Scan for the cell matching the given text and deliver its [x, y] coordinate at center. 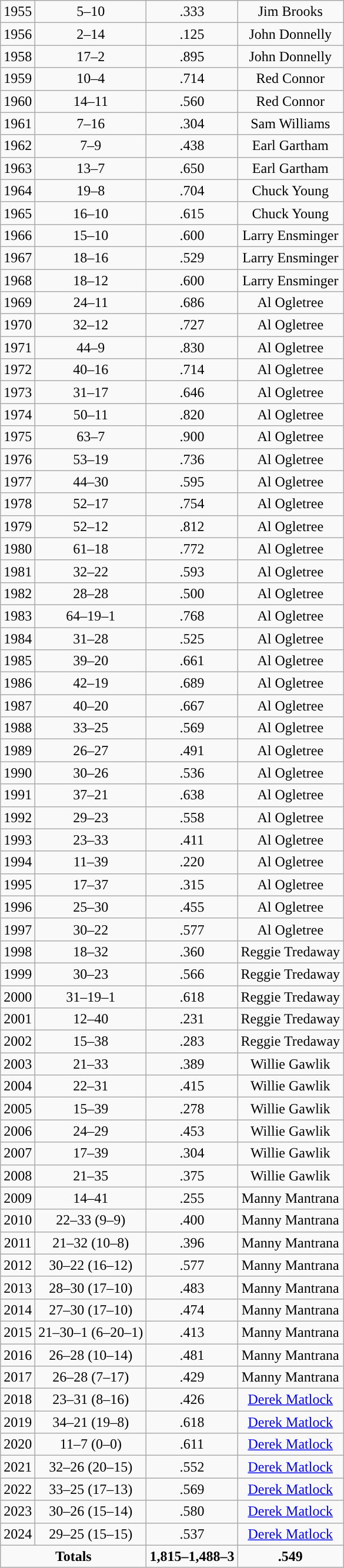
.413 [192, 1332]
1977 [18, 482]
32–22 [91, 571]
2023 [18, 1512]
.566 [192, 974]
27–30 (17–10) [91, 1310]
22–31 [91, 1086]
1995 [18, 885]
.426 [192, 1400]
17–37 [91, 885]
44–9 [91, 348]
40–16 [91, 370]
2012 [18, 1265]
1983 [18, 616]
.278 [192, 1109]
2008 [18, 1176]
.375 [192, 1176]
26–27 [91, 750]
2001 [18, 1019]
.820 [192, 415]
.611 [192, 1444]
.727 [192, 325]
32–26 (20–15) [91, 1467]
1988 [18, 728]
1958 [18, 56]
.646 [192, 392]
10–4 [91, 79]
1996 [18, 907]
63–7 [91, 437]
24–11 [91, 303]
7–16 [91, 124]
1976 [18, 459]
12–40 [91, 1019]
2010 [18, 1220]
.220 [192, 862]
11–7 (0–0) [91, 1444]
.689 [192, 683]
1991 [18, 795]
.360 [192, 952]
Jim Brooks [290, 12]
15–10 [91, 235]
1981 [18, 571]
.638 [192, 795]
34–21 (19–8) [91, 1422]
.536 [192, 773]
37–21 [91, 795]
.525 [192, 638]
29–23 [91, 818]
.455 [192, 907]
32–12 [91, 325]
1963 [18, 168]
17–39 [91, 1153]
1987 [18, 706]
42–19 [91, 683]
2000 [18, 997]
21–32 (10–8) [91, 1243]
33–25 [91, 728]
.549 [290, 1556]
26–28 (7–17) [91, 1377]
.415 [192, 1086]
.580 [192, 1512]
.389 [192, 1064]
2003 [18, 1064]
1994 [18, 862]
30–22 (16–12) [91, 1265]
.830 [192, 348]
2007 [18, 1153]
1980 [18, 549]
.615 [192, 213]
2017 [18, 1377]
1961 [18, 124]
1970 [18, 325]
1997 [18, 929]
Sam Williams [290, 124]
31–17 [91, 392]
Totals [74, 1556]
26–28 (10–14) [91, 1355]
28–30 (17–10) [91, 1287]
1964 [18, 191]
2009 [18, 1198]
2020 [18, 1444]
18–32 [91, 952]
64–19–1 [91, 616]
30–22 [91, 929]
1962 [18, 146]
2022 [18, 1489]
.400 [192, 1220]
.491 [192, 750]
1974 [18, 415]
.661 [192, 661]
14–11 [91, 101]
.283 [192, 1042]
.429 [192, 1377]
1955 [18, 12]
.895 [192, 56]
.812 [192, 526]
15–39 [91, 1109]
16–10 [91, 213]
.411 [192, 840]
.333 [192, 12]
1979 [18, 526]
25–30 [91, 907]
2011 [18, 1243]
52–12 [91, 526]
1990 [18, 773]
.315 [192, 885]
15–38 [91, 1042]
.593 [192, 571]
1985 [18, 661]
1969 [18, 303]
1,815–1,488–3 [192, 1556]
29–25 (15–15) [91, 1534]
1989 [18, 750]
21–35 [91, 1176]
.704 [192, 191]
1960 [18, 101]
2024 [18, 1534]
17–2 [91, 56]
23–31 (8–16) [91, 1400]
7–9 [91, 146]
.552 [192, 1467]
1971 [18, 348]
1975 [18, 437]
14–41 [91, 1198]
1986 [18, 683]
2016 [18, 1355]
1998 [18, 952]
.772 [192, 549]
.686 [192, 303]
23–33 [91, 840]
.474 [192, 1310]
40–20 [91, 706]
50–11 [91, 415]
.900 [192, 437]
2018 [18, 1400]
1973 [18, 392]
2002 [18, 1042]
.560 [192, 101]
19–8 [91, 191]
1967 [18, 258]
1978 [18, 504]
.558 [192, 818]
.453 [192, 1131]
1968 [18, 281]
1966 [18, 235]
.255 [192, 1198]
.595 [192, 482]
31–28 [91, 638]
18–16 [91, 258]
31–19–1 [91, 997]
1956 [18, 34]
30–26 [91, 773]
.529 [192, 258]
30–23 [91, 974]
.438 [192, 146]
1959 [18, 79]
2005 [18, 1109]
44–30 [91, 482]
61–18 [91, 549]
18–12 [91, 281]
2013 [18, 1287]
1965 [18, 213]
.125 [192, 34]
.736 [192, 459]
.483 [192, 1287]
1972 [18, 370]
.481 [192, 1355]
2004 [18, 1086]
1982 [18, 593]
13–7 [91, 168]
.537 [192, 1534]
.768 [192, 616]
1999 [18, 974]
2015 [18, 1332]
1984 [18, 638]
21–30–1 (6–20–1) [91, 1332]
30–26 (15–14) [91, 1512]
5–10 [91, 12]
39–20 [91, 661]
.500 [192, 593]
.667 [192, 706]
2–14 [91, 34]
2014 [18, 1310]
33–25 (17–13) [91, 1489]
.754 [192, 504]
22–33 (9–9) [91, 1220]
1993 [18, 840]
11–39 [91, 862]
2021 [18, 1467]
.231 [192, 1019]
28–28 [91, 593]
24–29 [91, 1131]
.650 [192, 168]
2019 [18, 1422]
1992 [18, 818]
2006 [18, 1131]
53–19 [91, 459]
52–17 [91, 504]
.396 [192, 1243]
21–33 [91, 1064]
